Return [X, Y] of the center of cell containing provided text 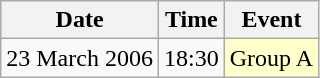
Group A [271, 58]
Event [271, 20]
Date [80, 20]
Time [191, 20]
18:30 [191, 58]
23 March 2006 [80, 58]
